Return [x, y] of the center of cell containing provided text 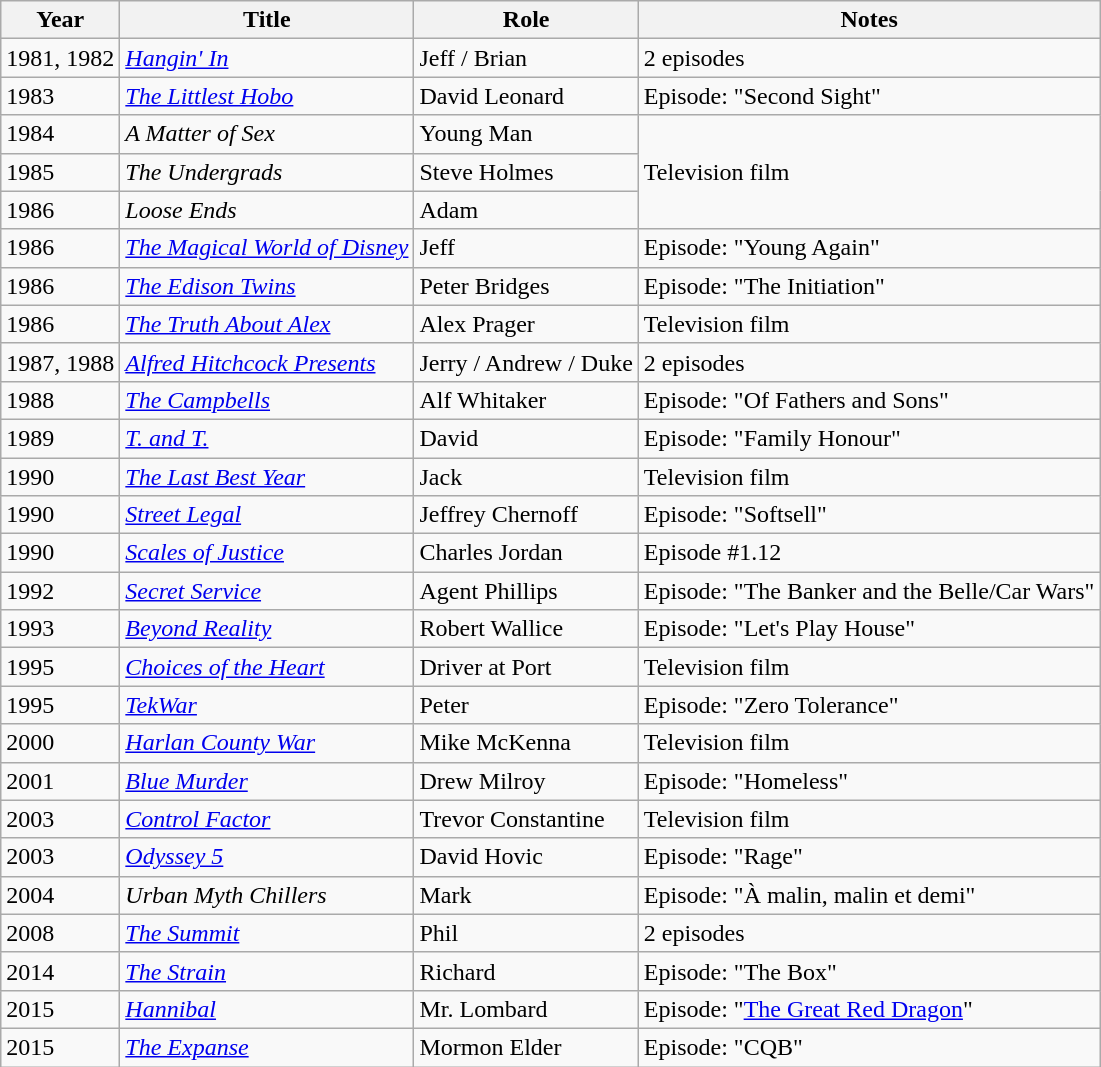
Peter Bridges [526, 286]
1987, 1988 [60, 362]
Episode: "Let's Play House" [868, 629]
Episode: "The Box" [868, 971]
The Strain [267, 971]
2008 [60, 933]
The Truth About Alex [267, 324]
Phil [526, 933]
2000 [60, 743]
Hannibal [267, 1009]
Year [60, 20]
A Matter of Sex [267, 134]
Episode: "Zero Tolerance" [868, 705]
The Campbells [267, 400]
Loose Ends [267, 210]
1984 [60, 134]
Episode: "The Banker and the Belle/Car Wars" [868, 591]
Choices of the Heart [267, 667]
Jeffrey Chernoff [526, 515]
The Undergrads [267, 172]
Mr. Lombard [526, 1009]
Notes [868, 20]
Secret Service [267, 591]
Driver at Port [526, 667]
Episode: "Young Again" [868, 248]
David Leonard [526, 96]
Alfred Hitchcock Presents [267, 362]
Harlan County War [267, 743]
The Littlest Hobo [267, 96]
1992 [60, 591]
Beyond Reality [267, 629]
Drew Milroy [526, 781]
Episode: "Of Fathers and Sons" [868, 400]
Episode: "CQB" [868, 1047]
Episode #1.12 [868, 553]
Mike McKenna [526, 743]
2014 [60, 971]
Episode: "Family Honour" [868, 438]
Charles Jordan [526, 553]
1985 [60, 172]
2004 [60, 895]
Hangin' In [267, 58]
Scales of Justice [267, 553]
Role [526, 20]
Blue Murder [267, 781]
1981, 1982 [60, 58]
Control Factor [267, 819]
Mark [526, 895]
Jack [526, 477]
Adam [526, 210]
Alf Whitaker [526, 400]
David Hovic [526, 857]
The Edison Twins [267, 286]
Agent Phillips [526, 591]
The Magical World of Disney [267, 248]
Title [267, 20]
Alex Prager [526, 324]
Trevor Constantine [526, 819]
T. and T. [267, 438]
Episode: "Homeless" [868, 781]
1983 [60, 96]
Richard [526, 971]
Street Legal [267, 515]
1989 [60, 438]
The Summit [267, 933]
Episode: "Rage" [868, 857]
TekWar [267, 705]
Episode: "À malin, malin et demi" [868, 895]
Jeff / Brian [526, 58]
Episode: "The Initiation" [868, 286]
Episode: "The Great Red Dragon" [868, 1009]
Episode: "Softsell" [868, 515]
Young Man [526, 134]
2001 [60, 781]
Jerry / Andrew / Duke [526, 362]
Episode: "Second Sight" [868, 96]
Peter [526, 705]
The Expanse [267, 1047]
The Last Best Year [267, 477]
David [526, 438]
1993 [60, 629]
Steve Holmes [526, 172]
Robert Wallice [526, 629]
Urban Myth Chillers [267, 895]
Jeff [526, 248]
Odyssey 5 [267, 857]
Mormon Elder [526, 1047]
1988 [60, 400]
